Scan for the cell matching the given text and deliver its (x, y) coordinate at center. 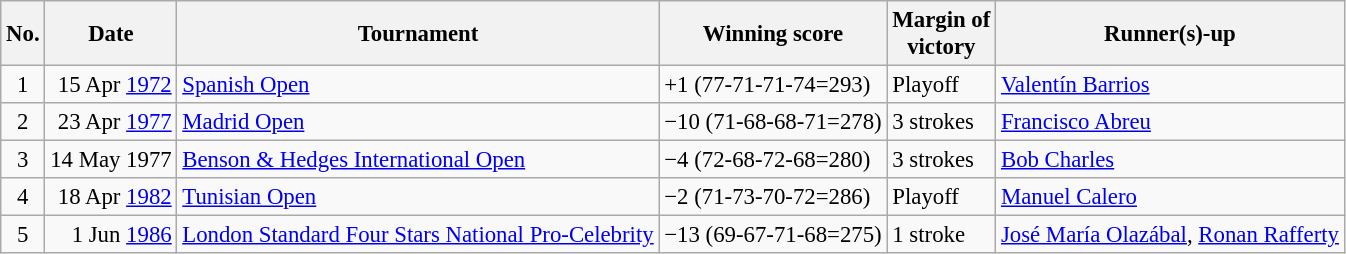
Madrid Open (418, 122)
1 (23, 85)
Manuel Calero (1170, 197)
4 (23, 197)
+1 (77-71-71-74=293) (773, 85)
Francisco Abreu (1170, 122)
−2 (71-73-70-72=286) (773, 197)
−10 (71-68-68-71=278) (773, 122)
Tournament (418, 34)
−13 (69-67-71-68=275) (773, 235)
5 (23, 235)
José María Olazábal, Ronan Rafferty (1170, 235)
15 Apr 1972 (111, 85)
Valentín Barrios (1170, 85)
2 (23, 122)
Benson & Hedges International Open (418, 160)
−4 (72-68-72-68=280) (773, 160)
Margin ofvictory (942, 34)
Date (111, 34)
1 Jun 1986 (111, 235)
Runner(s)-up (1170, 34)
London Standard Four Stars National Pro-Celebrity (418, 235)
23 Apr 1977 (111, 122)
Tunisian Open (418, 197)
1 stroke (942, 235)
Bob Charles (1170, 160)
18 Apr 1982 (111, 197)
Winning score (773, 34)
14 May 1977 (111, 160)
Spanish Open (418, 85)
No. (23, 34)
3 (23, 160)
